Pinpoint the cell where the given text exists, returning its (x, y) midpoint coordinate. 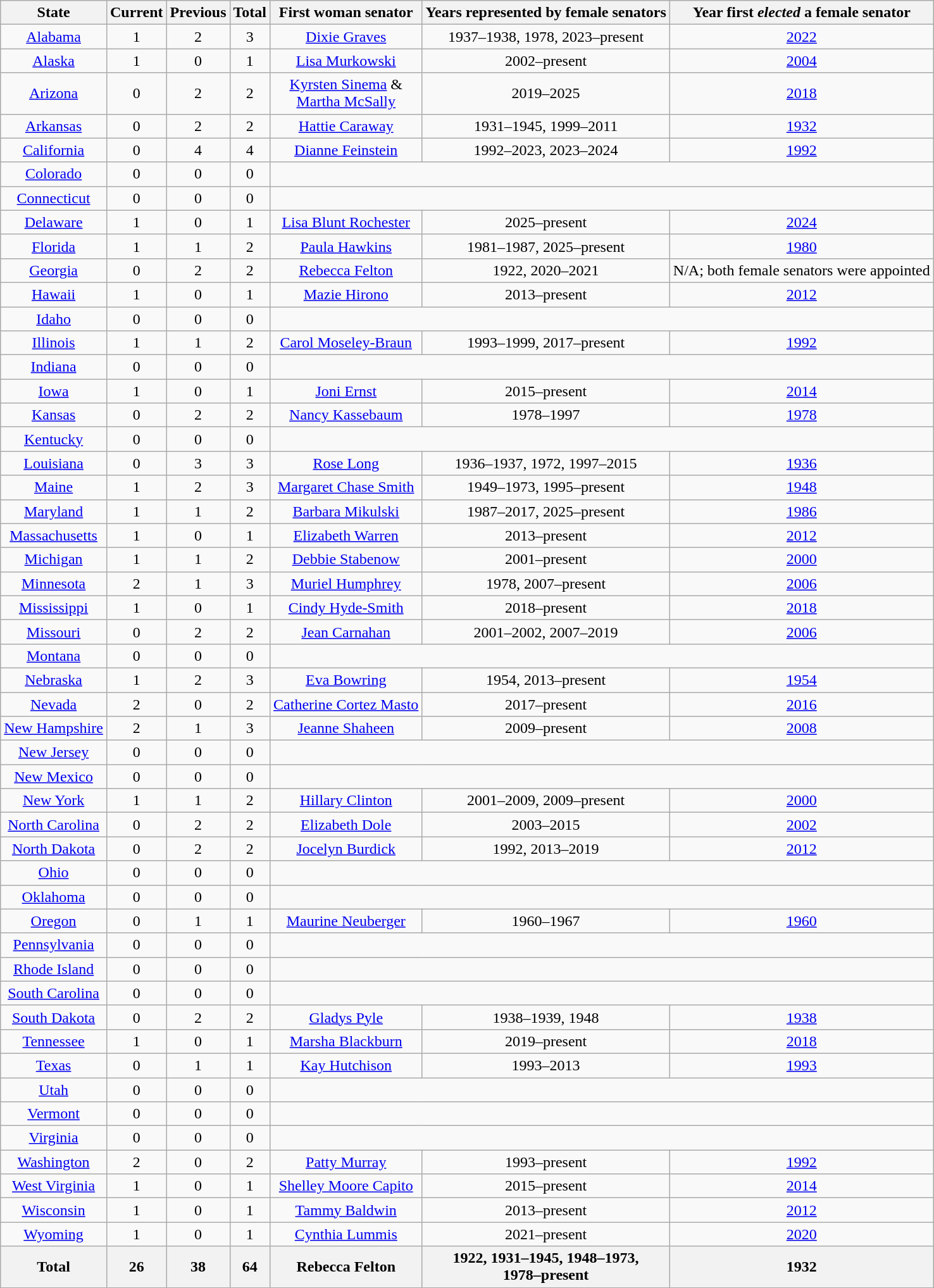
2001–2009, 2009–present (545, 801)
West Virginia (54, 1186)
Current (137, 13)
2024 (801, 222)
Wyoming (54, 1234)
Wisconsin (54, 1210)
Debbie Stabenow (346, 560)
1922, 2020–2021 (545, 270)
Hawaii (54, 294)
Utah (54, 1089)
New Hampshire (54, 728)
California (54, 150)
2001–2002, 2007–2019 (545, 632)
Arizona (54, 94)
Virginia (54, 1138)
1938 (801, 1017)
2004 (801, 61)
Colorado (54, 174)
1981–1987, 2025–present (545, 246)
Shelley Moore Capito (346, 1186)
Maine (54, 487)
Delaware (54, 222)
Jeanne Shaheen (346, 728)
Mississippi (54, 608)
2020 (801, 1234)
1993–2013 (545, 1065)
38 (198, 1267)
Cindy Hyde-Smith (346, 608)
Florida (54, 246)
1960 (801, 921)
Gladys Pyle (346, 1017)
2016 (801, 704)
Oklahoma (54, 897)
Michigan (54, 560)
Connecticut (54, 198)
1978–1997 (545, 415)
1987–2017, 2025–present (545, 511)
1992–2023, 2023–2024 (545, 150)
1937–1938, 1978, 2023–present (545, 37)
New York (54, 801)
2018–present (545, 608)
1980 (801, 246)
2009–present (545, 728)
Iowa (54, 391)
Paula Hawkins (346, 246)
Eva Bowring (346, 680)
Elizabeth Dole (346, 825)
2021–present (545, 1234)
Alaska (54, 61)
2001–present (545, 560)
Jocelyn Burdick (346, 849)
Kyrsten Sinema &Martha McSally (346, 94)
Louisiana (54, 463)
1936 (801, 463)
Lisa Murkowski (346, 61)
Dixie Graves (346, 37)
Alabama (54, 37)
Carol Moseley-Braun (346, 343)
Idaho (54, 318)
Montana (54, 656)
Arkansas (54, 126)
Cynthia Lummis (346, 1234)
1922, 1931–1945, 1948–1973,1978–present (545, 1267)
Barbara Mikulski (346, 511)
Washington (54, 1162)
Mazie Hirono (346, 294)
1954 (801, 680)
Nebraska (54, 680)
1960–1967 (545, 921)
Illinois (54, 343)
2017–present (545, 704)
2002 (801, 825)
Texas (54, 1065)
1992, 2013–2019 (545, 849)
1936–1937, 1972, 1997–2015 (545, 463)
2022 (801, 37)
First woman senator (346, 13)
North Dakota (54, 849)
1993–present (545, 1162)
Massachusetts (54, 535)
Elizabeth Warren (346, 535)
Indiana (54, 367)
1954, 2013–present (545, 680)
64 (250, 1267)
North Carolina (54, 825)
Year first elected a female senator (801, 13)
Kansas (54, 415)
2003–2015 (545, 825)
New Mexico (54, 777)
1986 (801, 511)
Nevada (54, 704)
2025–present (545, 222)
1978 (801, 415)
1938–1939, 1948 (545, 1017)
1949–1973, 1995–present (545, 487)
Nancy Kassebaum (346, 415)
Dianne Feinstein (346, 150)
N/A; both female senators were appointed (801, 270)
1948 (801, 487)
Catherine Cortez Masto (346, 704)
Tammy Baldwin (346, 1210)
Oregon (54, 921)
Muriel Humphrey (346, 584)
Pennsylvania (54, 945)
Kentucky (54, 439)
Hattie Caraway (346, 126)
2019–present (545, 1041)
1993–1999, 2017–present (545, 343)
Ohio (54, 873)
2008 (801, 728)
Rose Long (346, 463)
1978, 2007–present (545, 584)
New Jersey (54, 753)
2019–2025 (545, 94)
Maurine Neuberger (346, 921)
Jean Carnahan (346, 632)
Previous (198, 13)
Maryland (54, 511)
Patty Murray (346, 1162)
Marsha Blackburn (346, 1041)
South Carolina (54, 993)
State (54, 13)
Missouri (54, 632)
1993 (801, 1065)
Years represented by female senators (545, 13)
Georgia (54, 270)
2002–present (545, 61)
South Dakota (54, 1017)
Minnesota (54, 584)
Vermont (54, 1114)
Margaret Chase Smith (346, 487)
Hillary Clinton (346, 801)
Lisa Blunt Rochester (346, 222)
Tennessee (54, 1041)
Joni Ernst (346, 391)
Kay Hutchison (346, 1065)
1931–1945, 1999–2011 (545, 126)
Rhode Island (54, 969)
26 (137, 1267)
